Extract the (X, Y) coordinate from the center of the cell holding the provided text.  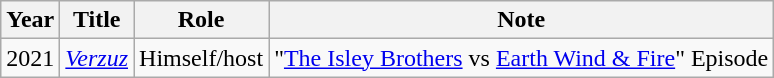
Note (522, 20)
Role (202, 20)
Verzuz (97, 58)
Year (30, 20)
2021 (30, 58)
Himself/host (202, 58)
"The Isley Brothers vs Earth Wind & Fire" Episode (522, 58)
Title (97, 20)
